Find where the given text appears and provide that cell's center as [x, y] coordinate. 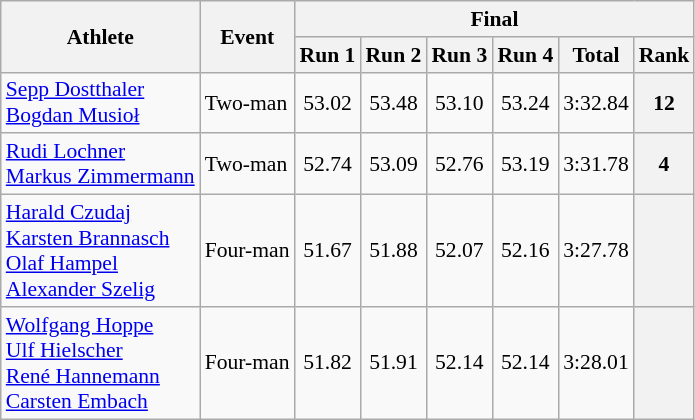
51.88 [393, 251]
53.09 [393, 164]
51.82 [328, 363]
Athlete [100, 36]
3:32.84 [596, 102]
3:28.01 [596, 363]
Run 4 [525, 55]
53.19 [525, 164]
52.16 [525, 251]
Run 1 [328, 55]
3:27.78 [596, 251]
12 [664, 102]
4 [664, 164]
51.91 [393, 363]
52.07 [459, 251]
Run 2 [393, 55]
53.48 [393, 102]
Run 3 [459, 55]
Sepp DostthalerBogdan Musioł [100, 102]
Total [596, 55]
53.10 [459, 102]
53.24 [525, 102]
Rudi LochnerMarkus Zimmermann [100, 164]
53.02 [328, 102]
52.74 [328, 164]
Final [495, 19]
3:31.78 [596, 164]
Event [248, 36]
51.67 [328, 251]
52.76 [459, 164]
Wolfgang HoppeUlf HielscherRené HannemannCarsten Embach [100, 363]
Rank [664, 55]
Harald CzudajKarsten BrannaschOlaf HampelAlexander Szelig [100, 251]
